Determine the [x, y] coordinate at the center of the cell enclosing the given text.  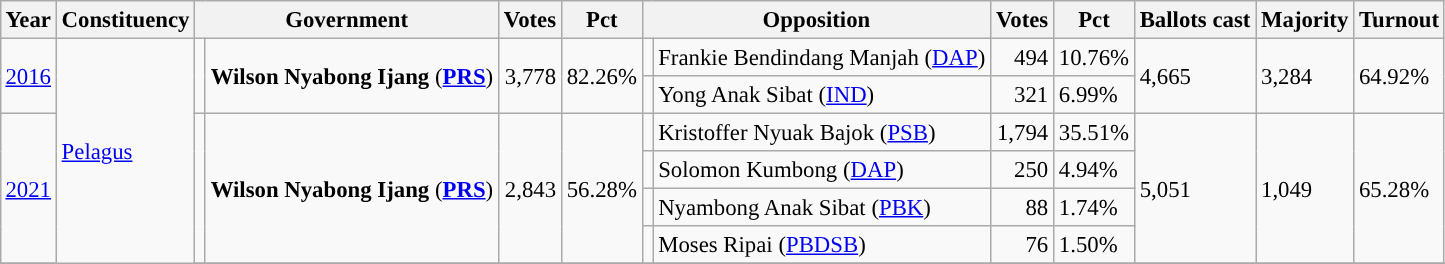
76 [1022, 245]
Solomon Kumbong (DAP) [822, 170]
2016 [28, 76]
56.28% [602, 189]
3,778 [530, 76]
321 [1022, 95]
Turnout [1400, 20]
Pelagus [125, 151]
3,284 [1305, 76]
250 [1022, 170]
494 [1022, 57]
65.28% [1400, 189]
88 [1022, 208]
Nyambong Anak Sibat (PBK) [822, 208]
Year [28, 20]
1,049 [1305, 189]
6.99% [1094, 95]
4,665 [1194, 76]
10.76% [1094, 57]
2021 [28, 189]
Moses Ripai (PBDSB) [822, 245]
Yong Anak Sibat (IND) [822, 95]
1.74% [1094, 208]
64.92% [1400, 76]
82.26% [602, 76]
5,051 [1194, 189]
35.51% [1094, 133]
Opposition [816, 20]
Frankie Bendindang Manjah (DAP) [822, 57]
2,843 [530, 189]
Kristoffer Nyuak Bajok (PSB) [822, 133]
Majority [1305, 20]
4.94% [1094, 170]
Government [347, 20]
1,794 [1022, 133]
1.50% [1094, 245]
Ballots cast [1194, 20]
Constituency [125, 20]
